Extract the (x, y) coordinate from the center of the cell holding the provided text.  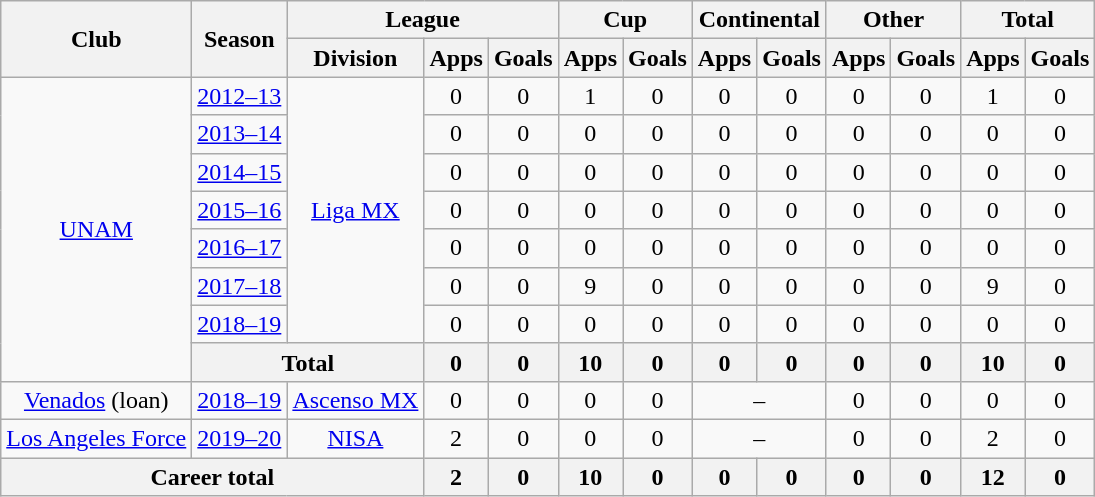
2012–13 (240, 96)
2013–14 (240, 134)
12 (993, 477)
Career total (212, 477)
NISA (356, 438)
Ascenso MX (356, 400)
Venados (loan) (96, 400)
2016–17 (240, 248)
2017–18 (240, 286)
Continental (759, 20)
2014–15 (240, 172)
Division (356, 58)
Other (893, 20)
Cup (625, 20)
2015–16 (240, 210)
Club (96, 39)
UNAM (96, 229)
2019–20 (240, 438)
Liga MX (356, 210)
Los Angeles Force (96, 438)
League (422, 20)
Season (240, 39)
